Output the (x, y) coordinate of the center of the cell containing the given text.  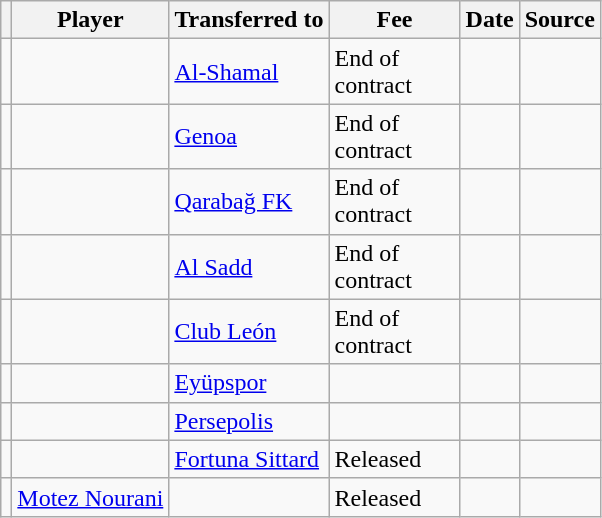
Genoa (249, 136)
Eyüpspor (249, 383)
Al-Shamal (249, 72)
Persepolis (249, 421)
Fee (394, 20)
Motez Nourani (90, 497)
Qarabağ FK (249, 202)
Fortuna Sittard (249, 459)
Club León (249, 332)
Player (90, 20)
Al Sadd (249, 266)
Source (560, 20)
Transferred to (249, 20)
Date (490, 20)
